Output the [X, Y] coordinate of the center of the cell containing the given text.  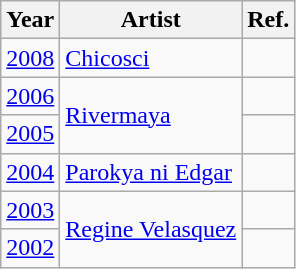
Year [30, 20]
2003 [30, 210]
2004 [30, 172]
2008 [30, 58]
2006 [30, 96]
Chicosci [151, 58]
Artist [151, 20]
Rivermaya [151, 115]
Regine Velasquez [151, 229]
Ref. [268, 20]
2002 [30, 248]
2005 [30, 134]
Parokya ni Edgar [151, 172]
